Return the (X, Y) coordinate for the center point of the cell that contains the specified text.  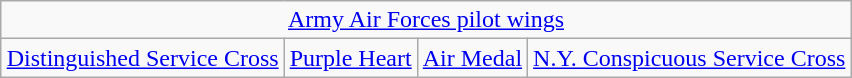
Air Medal (472, 58)
Distinguished Service Cross (142, 58)
N.Y. Conspicuous Service Cross (690, 58)
Purple Heart (350, 58)
Army Air Forces pilot wings (426, 20)
